Output the [x, y] coordinate of the center of the cell containing the given text.  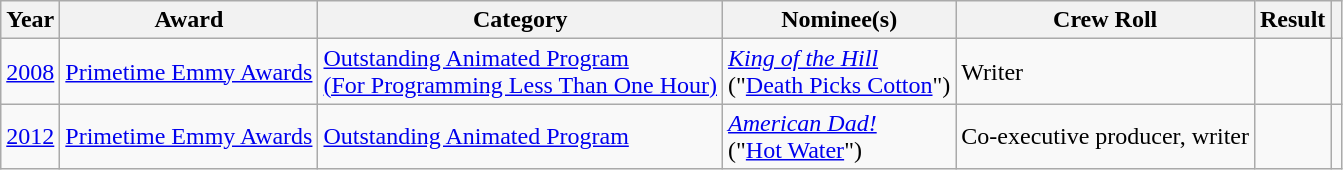
2008 [30, 72]
American Dad!("Hot Water") [840, 136]
Result [1292, 20]
Outstanding Animated Program [520, 136]
Co-executive producer, writer [1106, 136]
Writer [1106, 72]
Year [30, 20]
2012 [30, 136]
Award [189, 20]
Nominee(s) [840, 20]
Crew Roll [1106, 20]
Outstanding Animated Program(For Programming Less Than One Hour) [520, 72]
Category [520, 20]
King of the Hill("Death Picks Cotton") [840, 72]
